Extract the (X, Y) coordinate from the center of the cell holding the provided text.  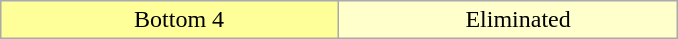
Eliminated (508, 20)
Bottom 4 (170, 20)
